Find where the given text appears and provide that cell's center as [X, Y] coordinate. 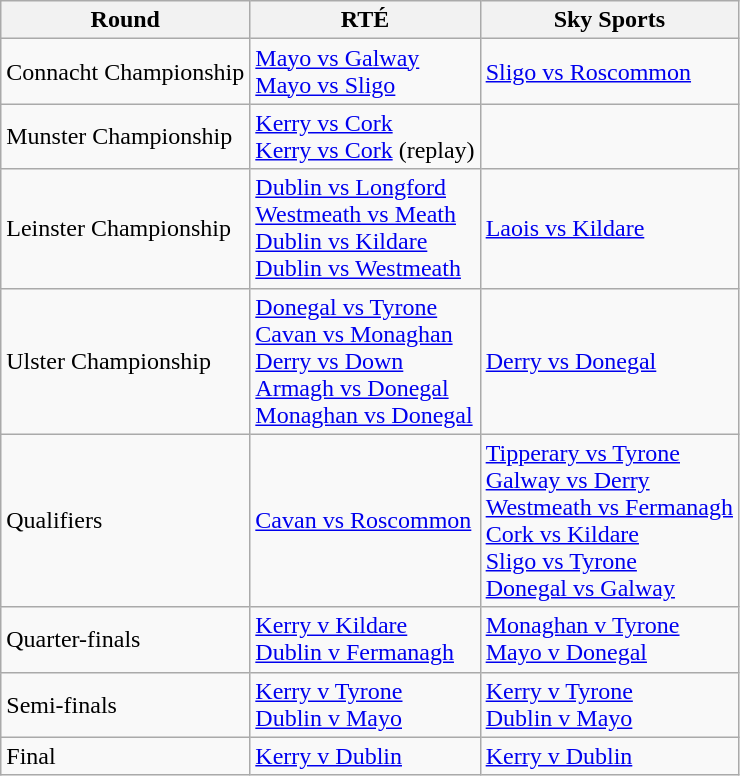
Laois vs Kildare [609, 228]
Kerry v Kildare Dublin v Fermanagh [365, 640]
Final [126, 756]
RTÉ [365, 20]
Ulster Championship [126, 361]
Connacht Championship [126, 72]
Leinster Championship [126, 228]
Qualifiers [126, 520]
Dublin vs Longford Westmeath vs Meath Dublin vs Kildare Dublin vs Westmeath [365, 228]
Monaghan v Tyrone Mayo v Donegal [609, 640]
Quarter-finals [126, 640]
Round [126, 20]
Mayo vs Galway Mayo vs Sligo [365, 72]
Munster Championship [126, 136]
Donegal vs Tyrone Cavan vs Monaghan Derry vs Down Armagh vs Donegal Monaghan vs Donegal [365, 361]
Semi-finals [126, 704]
Tipperary vs Tyrone Galway vs Derry Westmeath vs Fermanagh Cork vs Kildare Sligo vs Tyrone Donegal vs Galway [609, 520]
Sky Sports [609, 20]
Kerry vs Cork Kerry vs Cork (replay) [365, 136]
Sligo vs Roscommon [609, 72]
Derry vs Donegal [609, 361]
Cavan vs Roscommon [365, 520]
